Return (X, Y) of the center of cell containing provided text 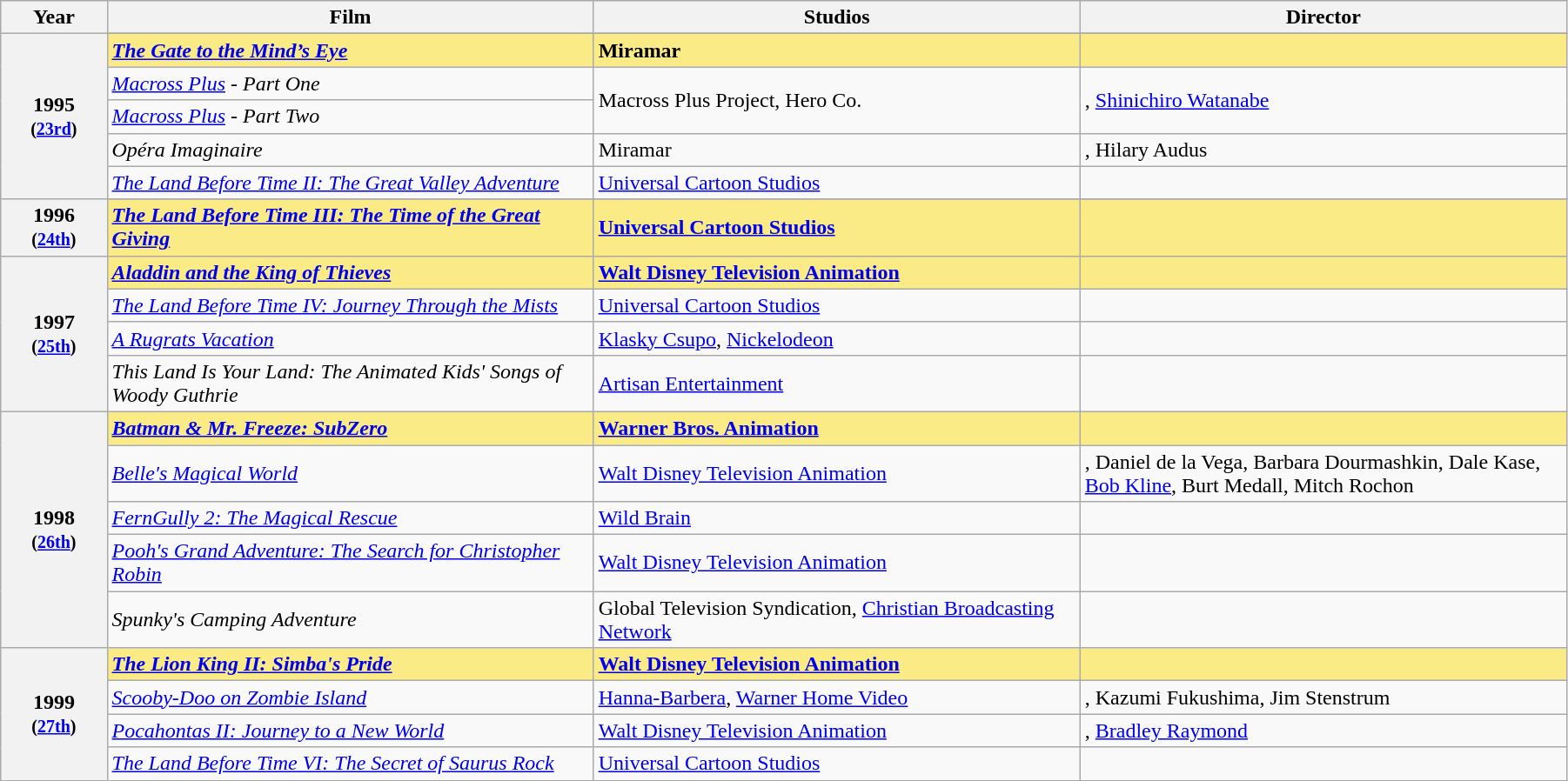
Hanna-Barbera, Warner Home Video (837, 698)
Spunky's Camping Adventure (350, 619)
Pooh's Grand Adventure: The Search for Christopher Robin (350, 564)
Global Television Syndication, Christian Broadcasting Network (837, 619)
The Land Before Time III: The Time of the Great Giving (350, 228)
Film (350, 17)
Opéra Imaginaire (350, 150)
Director (1323, 17)
Macross Plus Project, Hero Co. (837, 100)
, Hilary Audus (1323, 150)
This Land Is Your Land: The Animated Kids' Songs of Woody Guthrie (350, 383)
FernGully 2: The Magical Rescue (350, 518)
Wild Brain (837, 518)
Scooby-Doo on Zombie Island (350, 698)
Warner Bros. Animation (837, 428)
The Land Before Time II: The Great Valley Adventure (350, 183)
1997 (25th) (54, 334)
Year (54, 17)
, Shinichiro Watanabe (1323, 100)
The Land Before Time IV: Journey Through the Mists (350, 305)
The Gate to the Mind’s Eye (350, 50)
Aladdin and the King of Thieves (350, 272)
, Daniel de la Vega, Barbara Dourmashkin, Dale Kase, Bob Kline, Burt Medall, Mitch Rochon (1323, 473)
1996 (24th) (54, 228)
1998 (26th) (54, 529)
A Rugrats Vacation (350, 338)
, Bradley Raymond (1323, 731)
Belle's Magical World (350, 473)
, Kazumi Fukushima, Jim Stenstrum (1323, 698)
Batman & Mr. Freeze: SubZero (350, 428)
Pocahontas II: Journey to a New World (350, 731)
1995 (23rd) (54, 117)
The Land Before Time VI: The Secret of Saurus Rock (350, 764)
Macross Plus - Part Two (350, 117)
Klasky Csupo, Nickelodeon (837, 338)
Studios (837, 17)
1999 (27th) (54, 714)
Artisan Entertainment (837, 383)
Macross Plus - Part One (350, 83)
The Lion King II: Simba's Pride (350, 664)
